Find where the given text appears and provide that cell's center as (X, Y) coordinate. 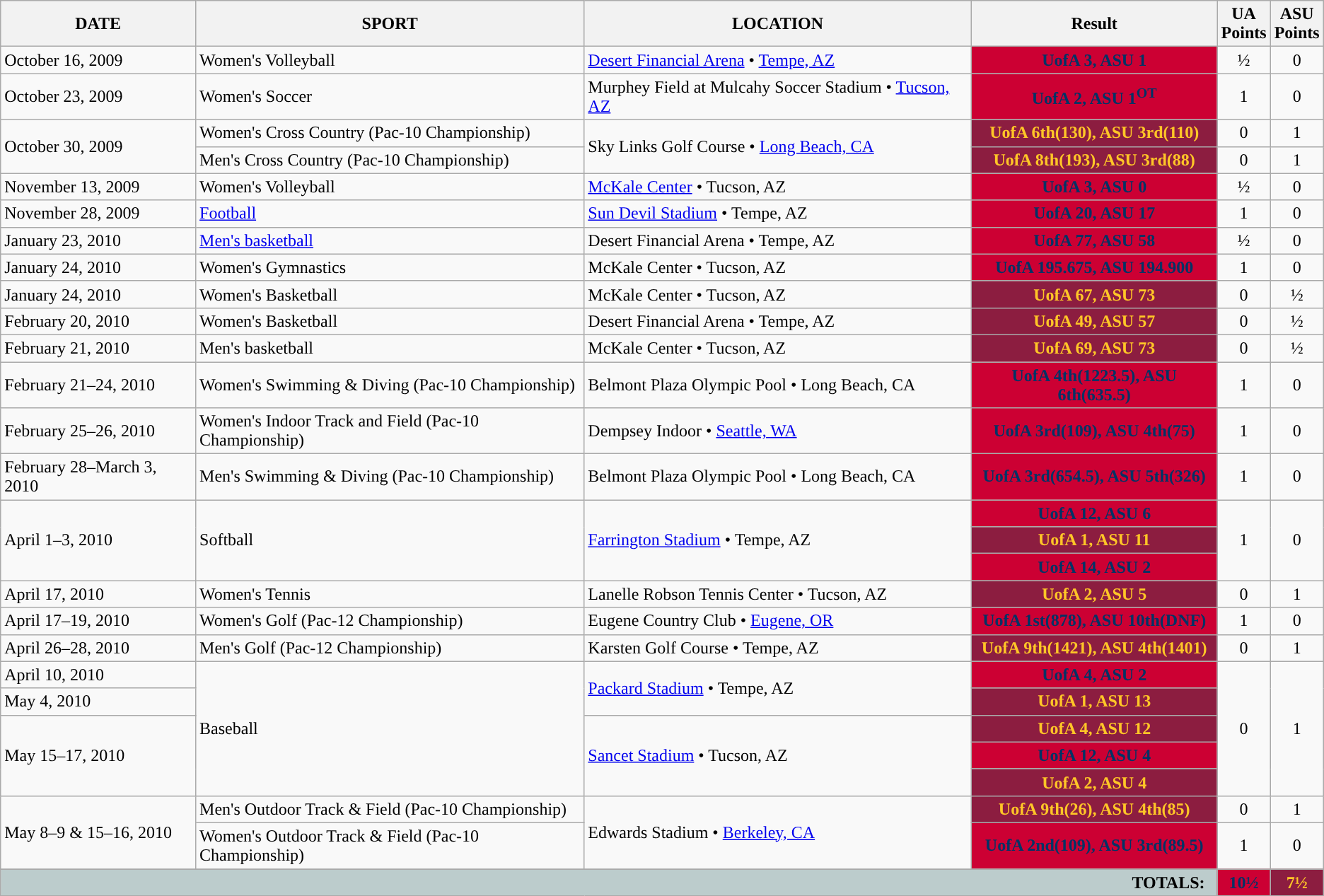
May 4, 2010 (98, 702)
Sancet Stadium • Tucson, AZ (778, 755)
UofA 4, ASU 2 (1094, 675)
UofA 4, ASU 12 (1094, 728)
UofA 1, ASU 11 (1094, 540)
UofA 20, ASU 17 (1094, 214)
April 26–28, 2010 (98, 648)
UofA 6th(130), ASU 3rd(110) (1094, 133)
UofA 2, ASU 4 (1094, 782)
Men's Swimming & Diving (Pac-10 Championship) (390, 477)
UofA 9th(26), ASU 4th(85) (1094, 809)
October 16, 2009 (98, 60)
UofA 1, ASU 13 (1094, 702)
Men's Cross Country (Pac-10 Championship) (390, 160)
UofA 3rd(109), ASU 4th(75) (1094, 431)
February 28–March 3, 2010 (98, 477)
Packard Stadium • Tempe, AZ (778, 688)
Women's Indoor Track and Field (Pac-10 Championship) (390, 431)
Women's Gymnastics (390, 267)
Women's Swimming & Diving (Pac-10 Championship) (390, 385)
Sun Devil Stadium • Tempe, AZ (778, 214)
Women's Soccer (390, 96)
ASUPoints (1297, 24)
October 23, 2009 (98, 96)
January 23, 2010 (98, 240)
Football (390, 214)
DATE (98, 24)
Women's Golf (Pac-12 Championship) (390, 621)
UofA 3, ASU 0 (1094, 187)
UofA 69, ASU 73 (1094, 348)
Karsten Golf Course • Tempe, AZ (778, 648)
Softball (390, 540)
UofA 2nd(109), ASU 3rd(89.5) (1094, 846)
UAPoints (1243, 24)
Men's Golf (Pac-12 Championship) (390, 648)
February 20, 2010 (98, 321)
UofA 3, ASU 1 (1094, 60)
February 25–26, 2010 (98, 431)
UofA 12, ASU 4 (1094, 755)
April 1–3, 2010 (98, 540)
Women's Cross Country (Pac-10 Championship) (390, 133)
April 17, 2010 (98, 594)
Murphey Field at Mulcahy Soccer Stadium • Tucson, AZ (778, 96)
Sky Links Golf Course • Long Beach, CA (778, 146)
10½ (1243, 882)
7½ (1297, 882)
LOCATION (778, 24)
UofA 2, ASU 5 (1094, 594)
April 10, 2010 (98, 675)
Women's Tennis (390, 594)
Women's Outdoor Track & Field (Pac-10 Championship) (390, 846)
Dempsey Indoor • Seattle, WA (778, 431)
February 21–24, 2010 (98, 385)
November 13, 2009 (98, 187)
April 17–19, 2010 (98, 621)
October 30, 2009 (98, 146)
TOTALS: (609, 882)
Farrington Stadium • Tempe, AZ (778, 540)
UofA 9th(1421), ASU 4th(1401) (1094, 648)
Result (1094, 24)
UofA 3rd(654.5), ASU 5th(326) (1094, 477)
UofA 195.675, ASU 194.900 (1094, 267)
UofA 67, ASU 73 (1094, 294)
UofA 8th(193), ASU 3rd(88) (1094, 160)
November 28, 2009 (98, 214)
UofA 14, ASU 2 (1094, 567)
Baseball (390, 728)
UofA 4th(1223.5), ASU 6th(635.5) (1094, 385)
Edwards Stadium • Berkeley, CA (778, 832)
UofA 12, ASU 6 (1094, 513)
UofA 77, ASU 58 (1094, 240)
UofA 49, ASU 57 (1094, 321)
February 21, 2010 (98, 348)
May 8–9 & 15–16, 2010 (98, 832)
UofA 2, ASU 1OT (1094, 96)
Men's Outdoor Track & Field (Pac-10 Championship) (390, 809)
UofA 1st(878), ASU 10th(DNF) (1094, 621)
SPORT (390, 24)
Eugene Country Club • Eugene, OR (778, 621)
Lanelle Robson Tennis Center • Tucson, AZ (778, 594)
May 15–17, 2010 (98, 755)
